Scan for the cell matching the given text and deliver its [X, Y] coordinate at center. 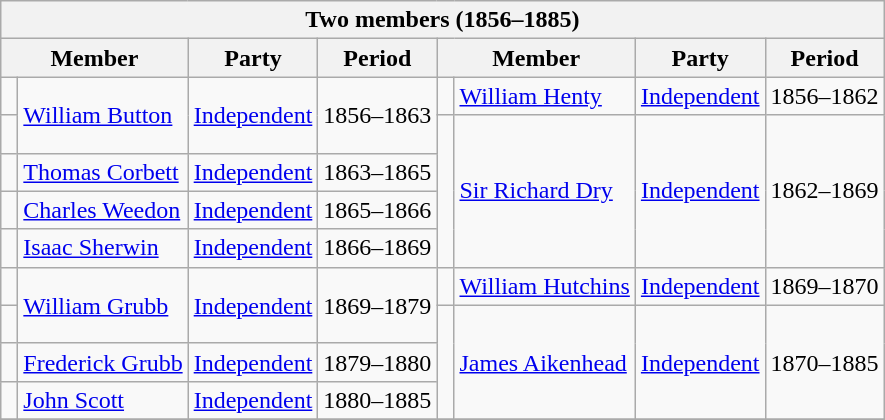
William Button [103, 115]
1856–1863 [378, 115]
1880–1885 [378, 400]
Isaac Sherwin [103, 248]
Sir Richard Dry [544, 191]
1856–1862 [824, 96]
Two members (1856–1885) [442, 20]
1866–1869 [378, 248]
James Aikenhead [544, 362]
1869–1879 [378, 305]
Thomas Corbett [103, 172]
1863–1865 [378, 172]
1870–1885 [824, 362]
John Scott [103, 400]
Charles Weedon [103, 210]
1862–1869 [824, 191]
1869–1870 [824, 286]
William Henty [544, 96]
William Grubb [103, 305]
Frederick Grubb [103, 362]
1879–1880 [378, 362]
William Hutchins [544, 286]
1865–1866 [378, 210]
